Return the [x, y] coordinate for the center point of the cell that contains the specified text.  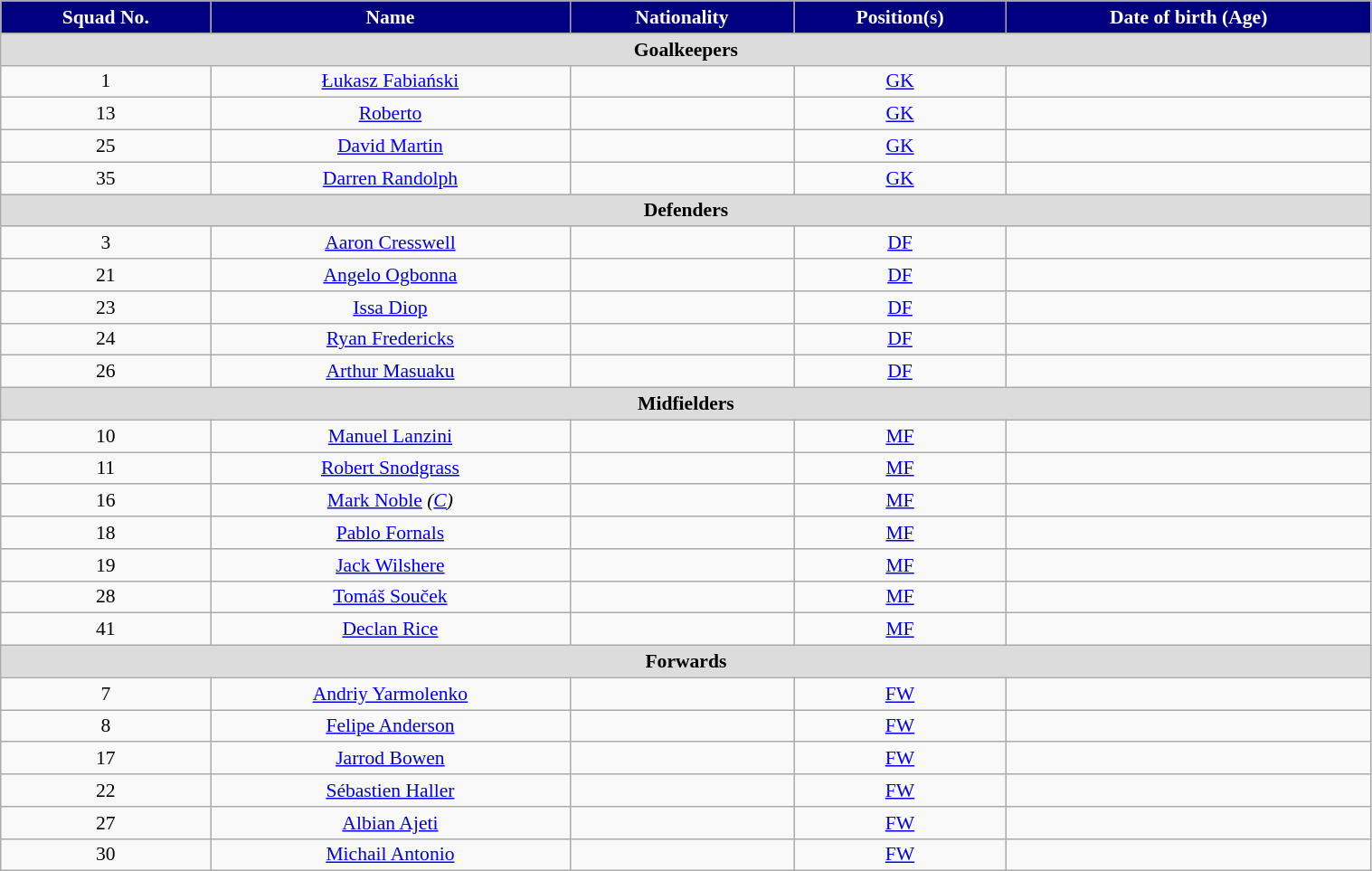
26 [106, 372]
Issa Diop [391, 308]
Manuel Lanzini [391, 436]
16 [106, 501]
Darren Randolph [391, 178]
Albian Ajeti [391, 823]
Date of birth (Age) [1188, 17]
Midfielders [686, 404]
Nationality [682, 17]
Ryan Fredericks [391, 339]
28 [106, 597]
Declan Rice [391, 630]
Łukasz Fabiański [391, 81]
17 [106, 759]
Defenders [686, 211]
Position(s) [901, 17]
Forwards [686, 662]
Jack Wilshere [391, 565]
13 [106, 114]
27 [106, 823]
35 [106, 178]
25 [106, 147]
11 [106, 469]
Andriy Yarmolenko [391, 694]
Jarrod Bowen [391, 759]
10 [106, 436]
30 [106, 855]
Name [391, 17]
8 [106, 726]
Tomáš Souček [391, 597]
18 [106, 533]
Roberto [391, 114]
David Martin [391, 147]
21 [106, 275]
Goalkeepers [686, 50]
19 [106, 565]
Felipe Anderson [391, 726]
23 [106, 308]
Mark Noble (C) [391, 501]
7 [106, 694]
1 [106, 81]
Squad No. [106, 17]
Sébastien Haller [391, 791]
Aaron Cresswell [391, 243]
Arthur Masuaku [391, 372]
Pablo Fornals [391, 533]
24 [106, 339]
3 [106, 243]
Michail Antonio [391, 855]
22 [106, 791]
Robert Snodgrass [391, 469]
41 [106, 630]
Angelo Ogbonna [391, 275]
